Output the (X, Y) coordinate of the center of the cell containing the given text.  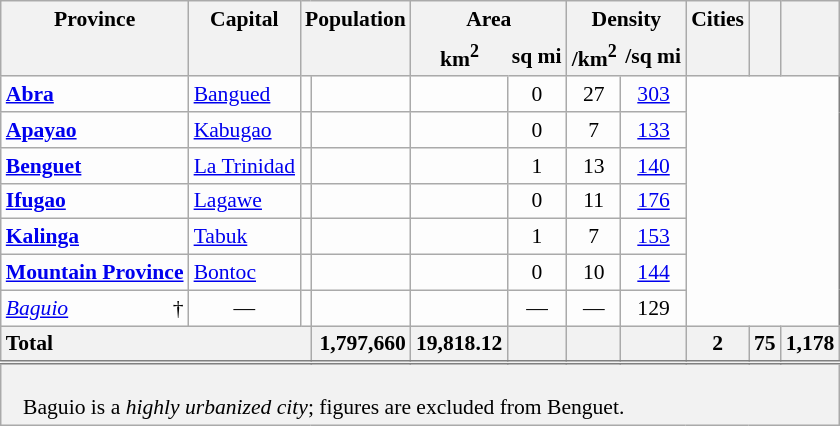
/km2 (594, 56)
303 (654, 95)
Mountain Province (95, 273)
Area (489, 18)
/sq mi (654, 56)
140 (654, 166)
1,178 (810, 344)
La Trinidad (244, 166)
27 (594, 95)
19,818.12 (459, 344)
13 (594, 166)
75 (765, 344)
Bangued (244, 95)
Total (156, 344)
Kalinga (95, 237)
Lagawe (244, 201)
Province (95, 18)
1,797,660 (361, 344)
km2 (459, 56)
Benguet (95, 166)
Bontoc (244, 273)
Baguio is a highly urbanized city; figures are excluded from Benguet. (420, 394)
Cities (718, 18)
144 (654, 273)
Ifugao (95, 201)
† (168, 308)
Kabugao (244, 130)
Capital (244, 18)
129 (654, 308)
Density (627, 18)
133 (654, 130)
Baguio (74, 308)
2 (718, 344)
176 (654, 201)
Apayao (95, 130)
Abra (95, 95)
Population (356, 18)
10 (594, 273)
sq mi (536, 56)
153 (654, 237)
Tabuk (244, 237)
11 (594, 201)
